Provide the (X, Y) coordinate of the cell's center where the given text is located.  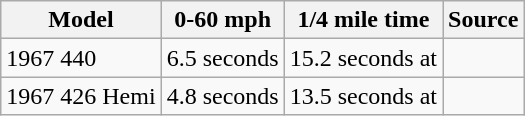
6.5 seconds (222, 58)
Model (81, 20)
0-60 mph (222, 20)
4.8 seconds (222, 96)
1/4 mile time (363, 20)
15.2 seconds at (363, 58)
1967 426 Hemi (81, 96)
Source (484, 20)
13.5 seconds at (363, 96)
1967 440 (81, 58)
